Identify which cell holds the provided text, then report its [x, y] central coordinate. 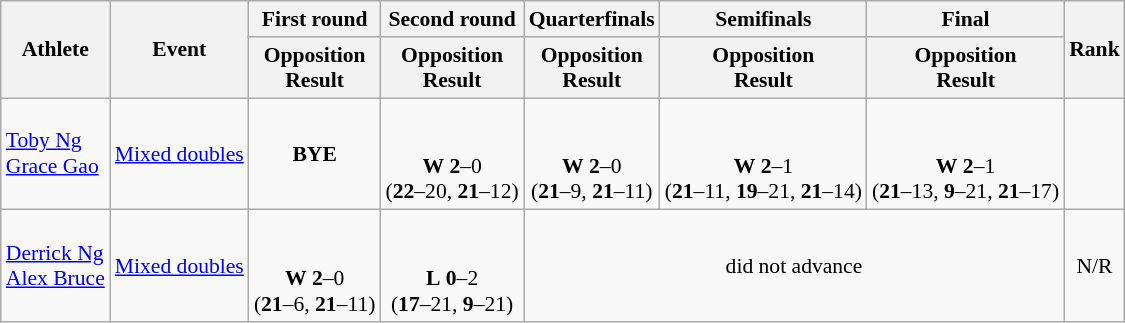
Semifinals [764, 19]
W 2–0(22–20, 21–12) [452, 154]
W 2–0(21–9, 21–11) [592, 154]
Rank [1094, 50]
L 0–2(17–21, 9–21) [452, 266]
Quarterfinals [592, 19]
W 2–1(21–11, 19–21, 21–14) [764, 154]
Event [180, 50]
did not advance [794, 266]
N/R [1094, 266]
W 2–0(21–6, 21–11) [315, 266]
Toby NgGrace Gao [56, 154]
First round [315, 19]
W 2–1(21–13, 9–21, 21–17) [966, 154]
Athlete [56, 50]
Derrick NgAlex Bruce [56, 266]
Final [966, 19]
Second round [452, 19]
BYE [315, 154]
